Find where the given text appears and provide that cell's center as (X, Y) coordinate. 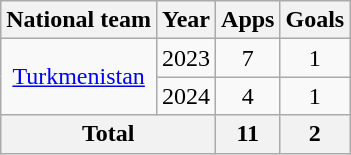
2 (315, 134)
11 (248, 134)
Apps (248, 20)
Goals (315, 20)
Year (186, 20)
2023 (186, 58)
Total (108, 134)
National team (79, 20)
4 (248, 96)
Turkmenistan (79, 77)
2024 (186, 96)
7 (248, 58)
